Pinpoint the cell where the given text exists, returning its [X, Y] midpoint coordinate. 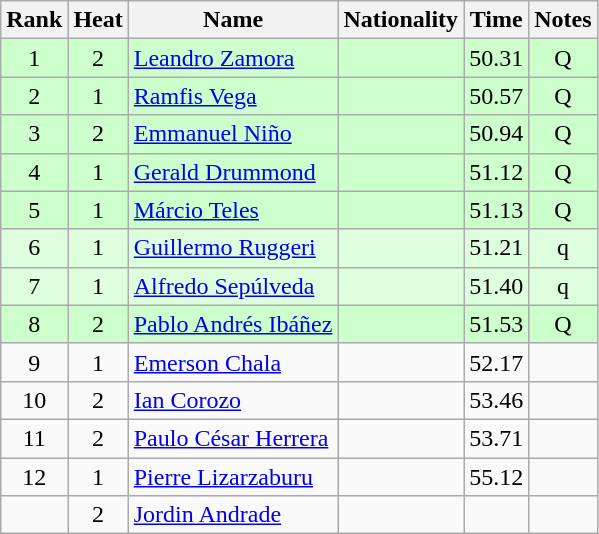
Márcio Teles [233, 210]
50.31 [496, 58]
4 [34, 172]
Heat [98, 20]
51.53 [496, 324]
Name [233, 20]
Pierre Lizarzaburu [233, 477]
Leandro Zamora [233, 58]
Emerson Chala [233, 362]
Emmanuel Niño [233, 134]
53.46 [496, 400]
51.13 [496, 210]
3 [34, 134]
8 [34, 324]
52.17 [496, 362]
9 [34, 362]
Jordin Andrade [233, 515]
50.57 [496, 96]
Ian Corozo [233, 400]
53.71 [496, 438]
11 [34, 438]
51.21 [496, 248]
6 [34, 248]
Gerald Drummond [233, 172]
51.40 [496, 286]
Ramfis Vega [233, 96]
Guillermo Ruggeri [233, 248]
Pablo Andrés Ibáñez [233, 324]
7 [34, 286]
50.94 [496, 134]
Nationality [401, 20]
12 [34, 477]
Paulo César Herrera [233, 438]
10 [34, 400]
Alfredo Sepúlveda [233, 286]
Time [496, 20]
Notes [563, 20]
5 [34, 210]
Rank [34, 20]
51.12 [496, 172]
55.12 [496, 477]
